From the cell containing the given text, extract its center point as [x, y] coordinate. 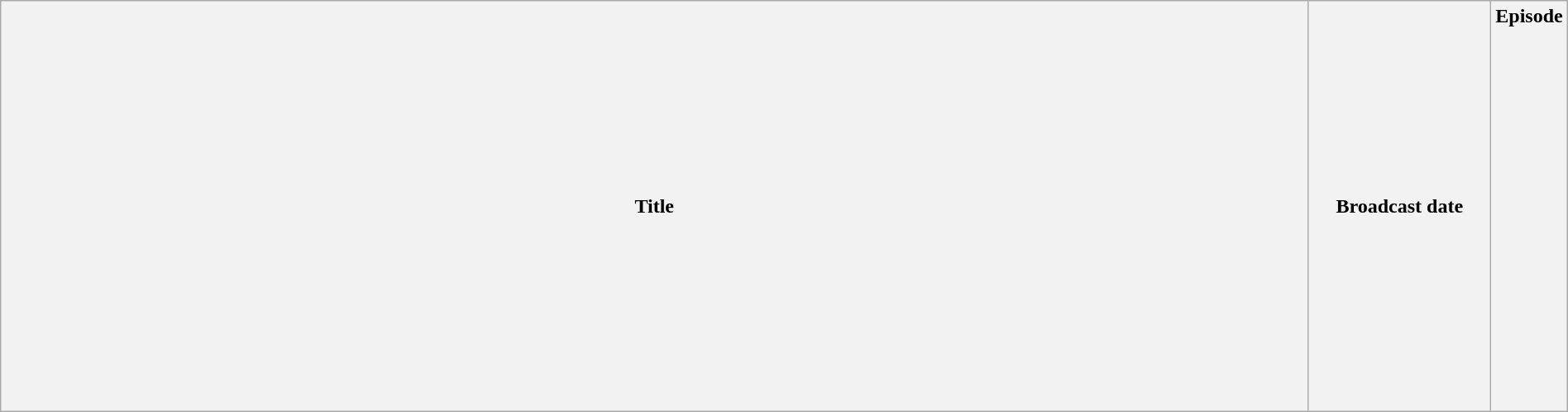
Title [655, 207]
Broadcast date [1399, 207]
Episode [1529, 207]
